From the cell containing the given text, extract its center point as (X, Y) coordinate. 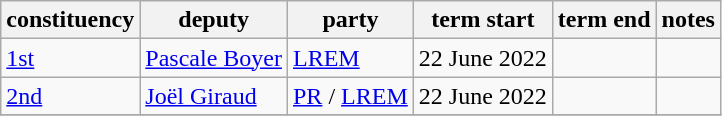
LREM (350, 58)
constituency (70, 20)
Pascale Boyer (214, 58)
2nd (70, 96)
1st (70, 58)
notes (688, 20)
Joël Giraud (214, 96)
PR / LREM (350, 96)
term end (604, 20)
term start (482, 20)
deputy (214, 20)
party (350, 20)
